Locate the cell with the specified text and output its (x, y) center coordinate. 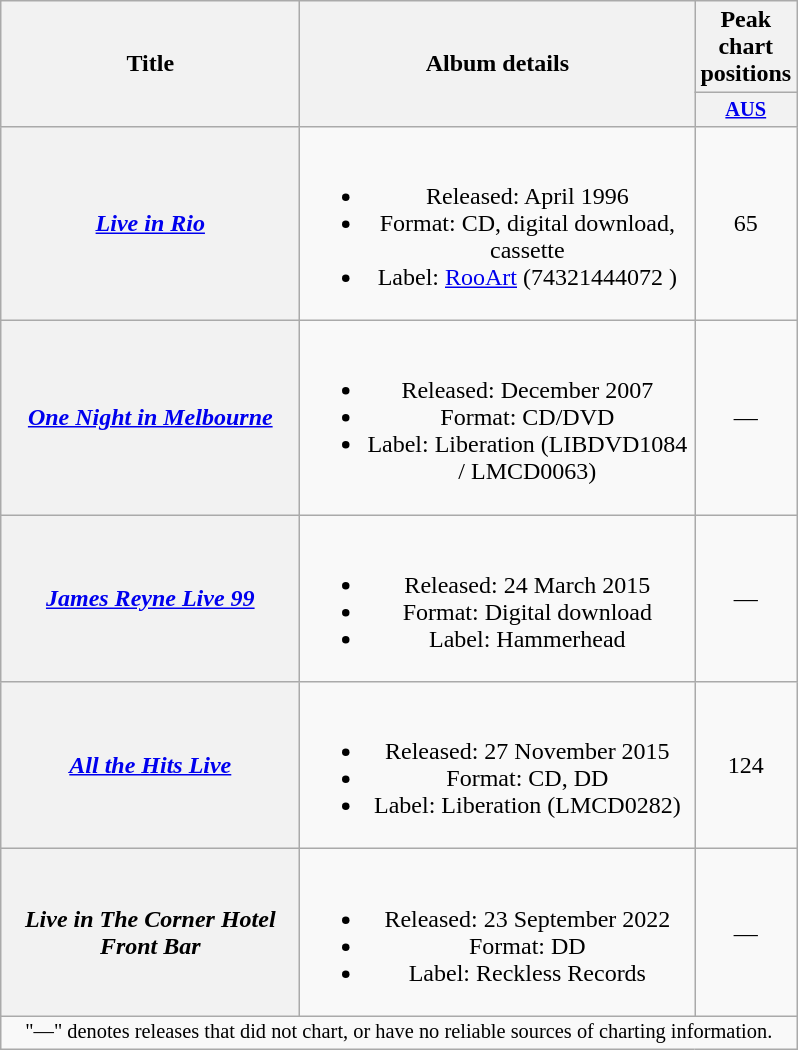
65 (746, 223)
Released: December 2007Format: CD/DVDLabel: Liberation (LIBDVD1084 / LMCD0063) (498, 418)
James Reyne Live 99 (150, 598)
Title (150, 64)
Album details (498, 64)
Released: 24 March 2015Format: Digital downloadLabel: Hammerhead (498, 598)
Peak chart positions (746, 47)
AUS (746, 110)
124 (746, 766)
Live in Rio (150, 223)
One Night in Melbourne (150, 418)
Released: April 1996Format: CD, digital download, cassetteLabel: RooArt (74321444072 ) (498, 223)
All the Hits Live (150, 766)
Live in The Corner Hotel Front Bar (150, 932)
Released: 27 November 2015Format: CD, DDLabel: Liberation (LMCD0282) (498, 766)
"—" denotes releases that did not chart, or have no reliable sources of charting information. (399, 1033)
Released: 23 September 2022Format: DDLabel: Reckless Records (498, 932)
